Extract the [x, y] coordinate from the center of the cell holding the provided text.  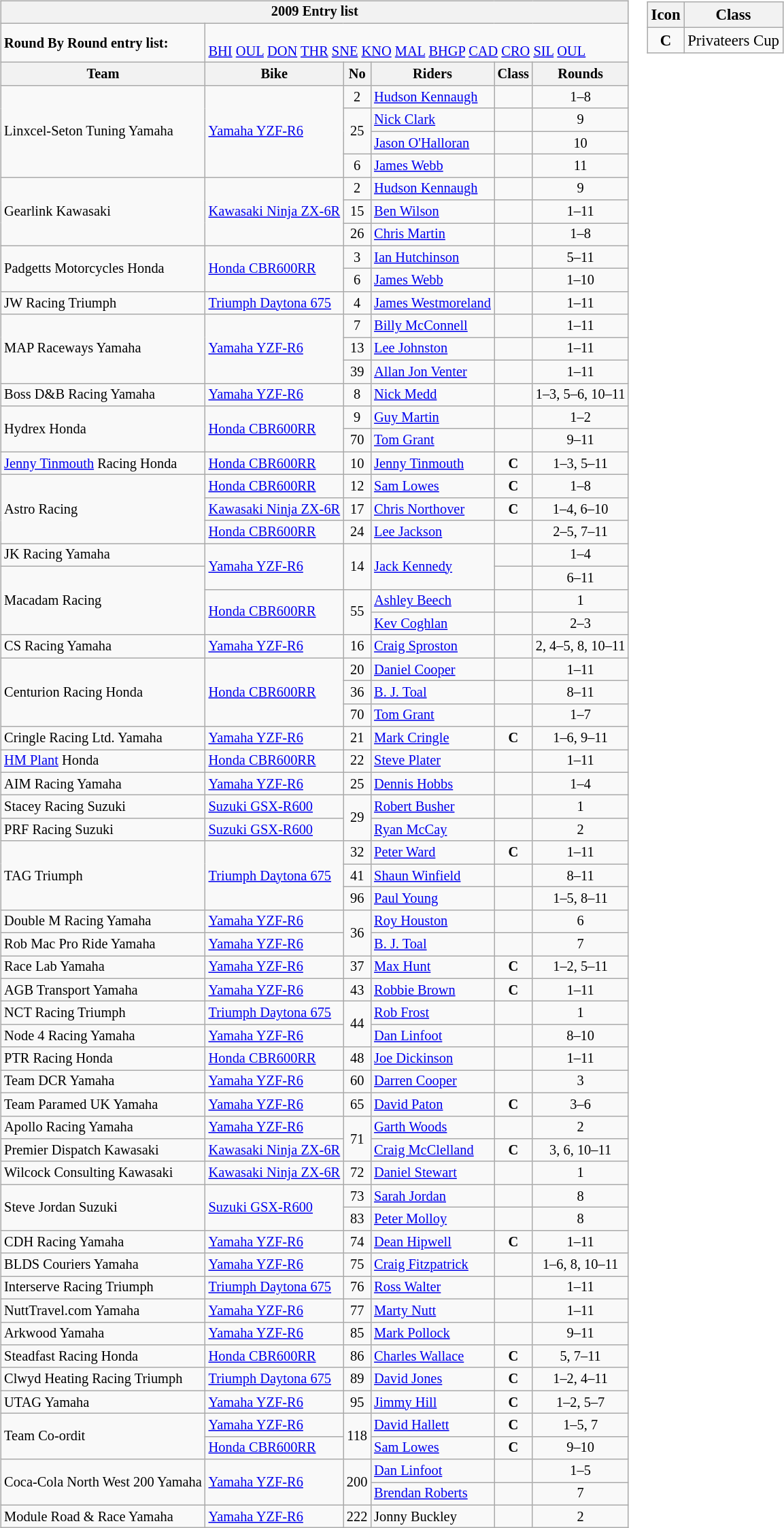
2–5, 7–11 [581, 532]
Billy McConnell [432, 326]
73 [357, 1196]
1–3, 5–11 [581, 463]
Icon [666, 15]
Bike [275, 74]
Node 4 Racing Yamaha [103, 1036]
Macadam Racing [103, 600]
Chris Martin [432, 235]
11 [581, 166]
20 [357, 669]
No [357, 74]
JK Racing Yamaha [103, 555]
2009 Entry list [314, 12]
MAP Raceways Yamaha [103, 348]
Roy Houston [432, 921]
Dennis Hobbs [432, 784]
1–10 [581, 280]
Arkwood Yamaha [103, 1333]
Rob Frost [432, 1013]
5, 7–11 [581, 1357]
Mark Cringle [432, 738]
NuttTravel.com Yamaha [103, 1310]
Centurion Racing Honda [103, 693]
9–10 [581, 1448]
BLDS Couriers Yamaha [103, 1265]
Team DCR Yamaha [103, 1082]
15 [357, 212]
Lee Jackson [432, 532]
Craig Sproston [432, 646]
Craig McClelland [432, 1150]
60 [357, 1082]
Daniel Stewart [432, 1173]
Nick Medd [432, 395]
22 [357, 761]
Stacey Racing Suzuki [103, 807]
Jason O'Halloran [432, 143]
118 [357, 1437]
Apollo Racing Yamaha [103, 1127]
Nick Clark [432, 120]
Guy Martin [432, 418]
Cringle Racing Ltd. Yamaha [103, 738]
3–6 [581, 1104]
Darren Cooper [432, 1082]
AIM Racing Yamaha [103, 784]
Marty Nutt [432, 1310]
David Paton [432, 1104]
Allan Jon Venter [432, 371]
Ashley Beech [432, 601]
2, 4–5, 8, 10–11 [581, 646]
43 [357, 990]
PTR Racing Honda [103, 1059]
Interserve Racing Triumph [103, 1288]
1–4, 6–10 [581, 509]
Max Hunt [432, 967]
4 [357, 303]
Robert Busher [432, 807]
Privateers Cup [733, 41]
3, 6, 10–11 [581, 1150]
65 [357, 1104]
96 [357, 899]
77 [357, 1310]
Robbie Brown [432, 990]
Joe Dickinson [432, 1059]
Ian Hutchinson [432, 257]
55 [357, 612]
AGB Transport Yamaha [103, 990]
Jenny Tinmouth [432, 463]
BHI OUL DON THR SNE KNO MAL BHGP CAD CRO SIL OUL [417, 43]
Steadfast Racing Honda [103, 1357]
Lee Johnston [432, 349]
21 [357, 738]
44 [357, 1025]
29 [357, 818]
1–6, 8, 10–11 [581, 1265]
Craig Fitzpatrick [432, 1265]
6–11 [581, 578]
UTAG Yamaha [103, 1402]
24 [357, 532]
Linxcel-Seton Tuning Yamaha [103, 132]
1–5 [581, 1471]
Team Co-ordit [103, 1437]
13 [357, 349]
83 [357, 1219]
Peter Ward [432, 852]
Riders [432, 74]
Premier Dispatch Kawasaki [103, 1150]
Race Lab Yamaha [103, 967]
Daniel Cooper [432, 669]
Charles Wallace [432, 1357]
1–2, 5–11 [581, 967]
75 [357, 1265]
Team [103, 74]
2–3 [581, 624]
1–2, 4–11 [581, 1379]
1–6, 9–11 [581, 738]
TAG Triumph [103, 875]
Brendan Roberts [432, 1494]
Garth Woods [432, 1127]
37 [357, 967]
David Hallett [432, 1425]
1–2 [581, 418]
41 [357, 876]
Dean Hipwell [432, 1242]
17 [357, 509]
26 [357, 235]
8–10 [581, 1036]
James Westmoreland [432, 303]
222 [357, 1516]
39 [357, 371]
Jimmy Hill [432, 1402]
Paul Young [432, 899]
1–7 [581, 715]
Steve Plater [432, 761]
76 [357, 1288]
Rounds [581, 74]
Mark Pollock [432, 1333]
Jenny Tinmouth Racing Honda [103, 463]
NCT Racing Triumph [103, 1013]
Boss D&B Racing Yamaha [103, 395]
32 [357, 852]
Round By Round entry list: [103, 43]
1–2, 5–7 [581, 1402]
Peter Molloy [432, 1219]
Gearlink Kawasaki [103, 211]
71 [357, 1139]
12 [357, 486]
CS Racing Yamaha [103, 646]
PRF Racing Suzuki [103, 830]
89 [357, 1379]
Jack Kennedy [432, 566]
95 [357, 1402]
200 [357, 1482]
Wilcock Consulting Kawasaki [103, 1173]
Hydrex Honda [103, 429]
74 [357, 1242]
48 [357, 1059]
CDH Racing Yamaha [103, 1242]
Astro Racing [103, 509]
Rob Mac Pro Ride Yamaha [103, 944]
16 [357, 646]
Chris Northover [432, 509]
Clwyd Heating Racing Triumph [103, 1379]
5–11 [581, 257]
Steve Jordan Suzuki [103, 1207]
Ryan McCay [432, 830]
Module Road & Race Yamaha [103, 1516]
85 [357, 1333]
14 [357, 566]
1–5, 8–11 [581, 899]
Shaun Winfield [432, 876]
Kev Coghlan [432, 624]
1–3, 5–6, 10–11 [581, 395]
David Jones [432, 1379]
Team Paramed UK Yamaha [103, 1104]
86 [357, 1357]
JW Racing Triumph [103, 303]
Ross Walter [432, 1288]
Sarah Jordan [432, 1196]
Coca-Cola North West 200 Yamaha [103, 1482]
72 [357, 1173]
Double M Racing Yamaha [103, 921]
1–5, 7 [581, 1425]
Padgetts Motorcycles Honda [103, 268]
Ben Wilson [432, 212]
Jonny Buckley [432, 1516]
HM Plant Honda [103, 761]
